Identify which cell holds the provided text, then report its [x, y] central coordinate. 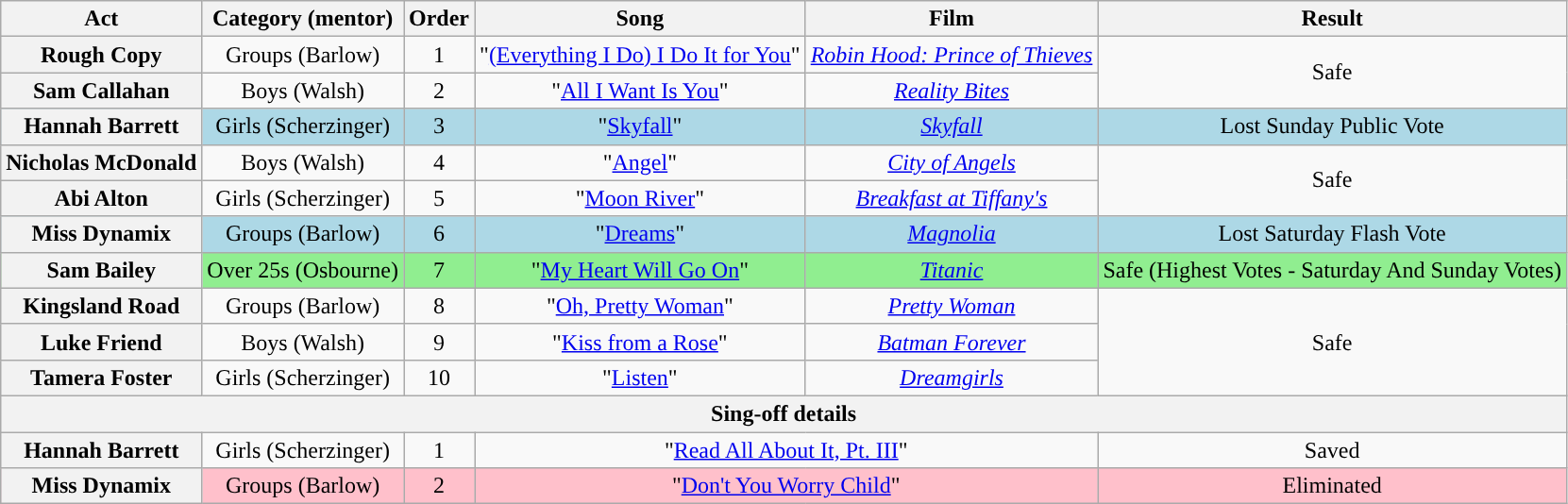
Over 25s (Osbourne) [303, 270]
Tamera Foster [102, 378]
Sam Bailey [102, 270]
Lost Saturday Flash Vote [1333, 234]
Category (mentor) [303, 19]
Order [440, 19]
Film [952, 19]
"Oh, Pretty Woman" [640, 306]
Result [1333, 19]
10 [440, 378]
Kingsland Road [102, 306]
9 [440, 342]
"Skyfall" [640, 126]
8 [440, 306]
Safe (Highest Votes - Saturday And Sunday Votes) [1333, 270]
City of Angels [952, 162]
Lost Sunday Public Vote [1333, 126]
Song [640, 19]
"Read All About It, Pt. III" [786, 450]
"Angel" [640, 162]
Robin Hood: Prince of Thieves [952, 55]
"Moon River" [640, 198]
Eliminated [1333, 486]
Reality Bites [952, 91]
"Don't You Worry Child" [786, 486]
Magnolia [952, 234]
"My Heart Will Go On" [640, 270]
Act [102, 19]
Pretty Woman [952, 306]
Breakfast at Tiffany's [952, 198]
6 [440, 234]
7 [440, 270]
Rough Copy [102, 55]
"(Everything I Do) I Do It for You" [640, 55]
Sam Callahan [102, 91]
"All I Want Is You" [640, 91]
Dreamgirls [952, 378]
4 [440, 162]
Nicholas McDonald [102, 162]
Titanic [952, 270]
"Listen" [640, 378]
Luke Friend [102, 342]
Sing-off details [784, 413]
"Dreams" [640, 234]
Abi Alton [102, 198]
3 [440, 126]
"Kiss from a Rose" [640, 342]
Skyfall [952, 126]
Batman Forever [952, 342]
Saved [1333, 450]
5 [440, 198]
